Extract the [X, Y] coordinate from the center of the cell holding the provided text.  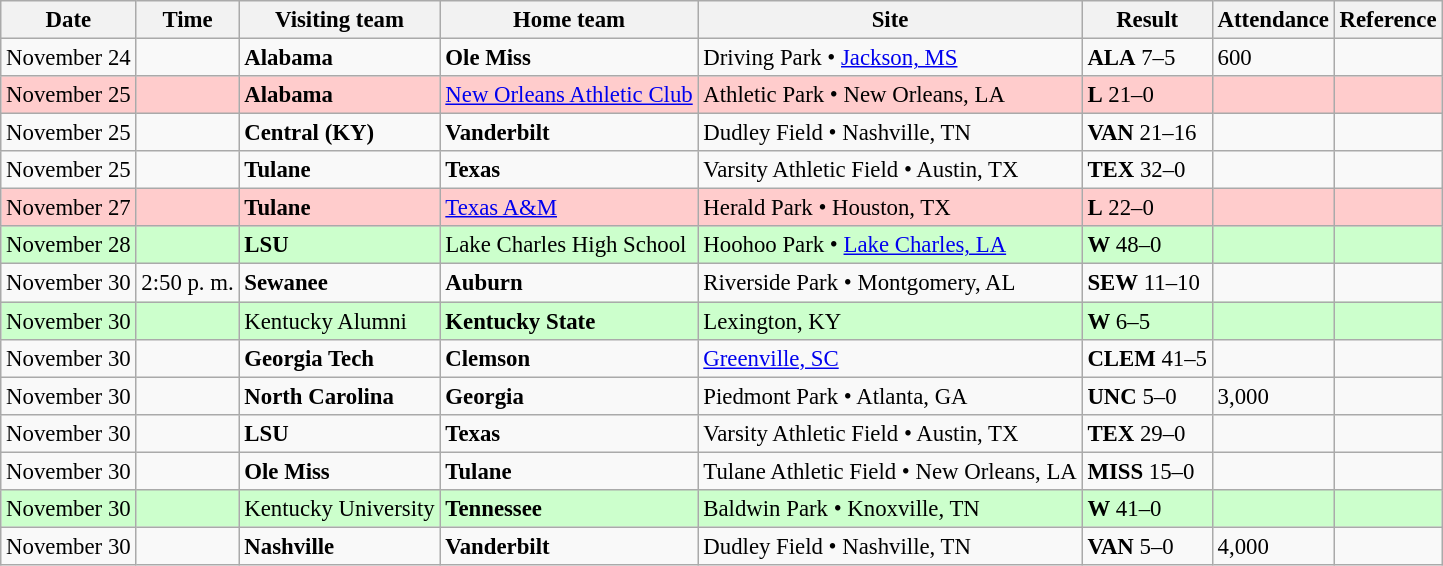
Reference [1388, 20]
North Carolina [340, 396]
Driving Park • Jackson, MS [890, 58]
Home team [569, 20]
New Orleans Athletic Club [569, 95]
Sewanee [340, 283]
Herald Park • Houston, TX [890, 208]
Georgia Tech [340, 358]
W 48–0 [1147, 245]
2:50 p. m. [188, 283]
Clemson [569, 358]
Date [68, 20]
VAN 21–16 [1147, 133]
L 21–0 [1147, 95]
Nashville [340, 546]
Tennessee [569, 509]
4,000 [1273, 546]
Lexington, KY [890, 321]
SEW 11–10 [1147, 283]
Hoohoo Park • Lake Charles, LA [890, 245]
Piedmont Park • Atlanta, GA [890, 396]
Riverside Park • Montgomery, AL [890, 283]
Auburn [569, 283]
Baldwin Park • Knoxville, TN [890, 509]
Texas A&M [569, 208]
Tulane Athletic Field • New Orleans, LA [890, 471]
Site [890, 20]
November 24 [68, 58]
Result [1147, 20]
MISS 15–0 [1147, 471]
Greenville, SC [890, 358]
L 22–0 [1147, 208]
Kentucky State [569, 321]
Athletic Park • New Orleans, LA [890, 95]
ALA 7–5 [1147, 58]
UNC 5–0 [1147, 396]
W 6–5 [1147, 321]
3,000 [1273, 396]
Attendance [1273, 20]
Georgia [569, 396]
Visiting team [340, 20]
Kentucky University [340, 509]
TEX 32–0 [1147, 170]
W 41–0 [1147, 509]
600 [1273, 58]
TEX 29–0 [1147, 433]
November 27 [68, 208]
Kentucky Alumni [340, 321]
CLEM 41–5 [1147, 358]
November 28 [68, 245]
Central (KY) [340, 133]
Lake Charles High School [569, 245]
Time [188, 20]
VAN 5–0 [1147, 546]
